Capture the cell that displays the provided text and extract its (X, Y) central coordinate. 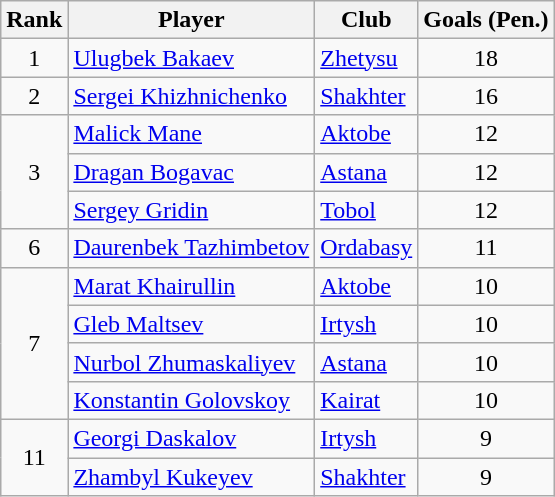
18 (486, 58)
Malick Mane (192, 134)
Tobol (366, 210)
Daurenbek Tazhimbetov (192, 248)
Sergey Gridin (192, 210)
Ulugbek Bakaev (192, 58)
3 (34, 172)
Konstantin Golovskoy (192, 400)
Zhambyl Kukeyev (192, 477)
Rank (34, 20)
Player (192, 20)
2 (34, 96)
Ordabasy (366, 248)
7 (34, 343)
Georgi Daskalov (192, 438)
Gleb Maltsev (192, 324)
Kairat (366, 400)
16 (486, 96)
Sergei Khizhnichenko (192, 96)
Goals (Pen.) (486, 20)
Nurbol Zhumaskaliyev (192, 362)
Marat Khairullin (192, 286)
Zhetysu (366, 58)
6 (34, 248)
1 (34, 58)
Club (366, 20)
Dragan Bogavac (192, 172)
